Determine the [X, Y] coordinate at the center of the cell enclosing the given text.  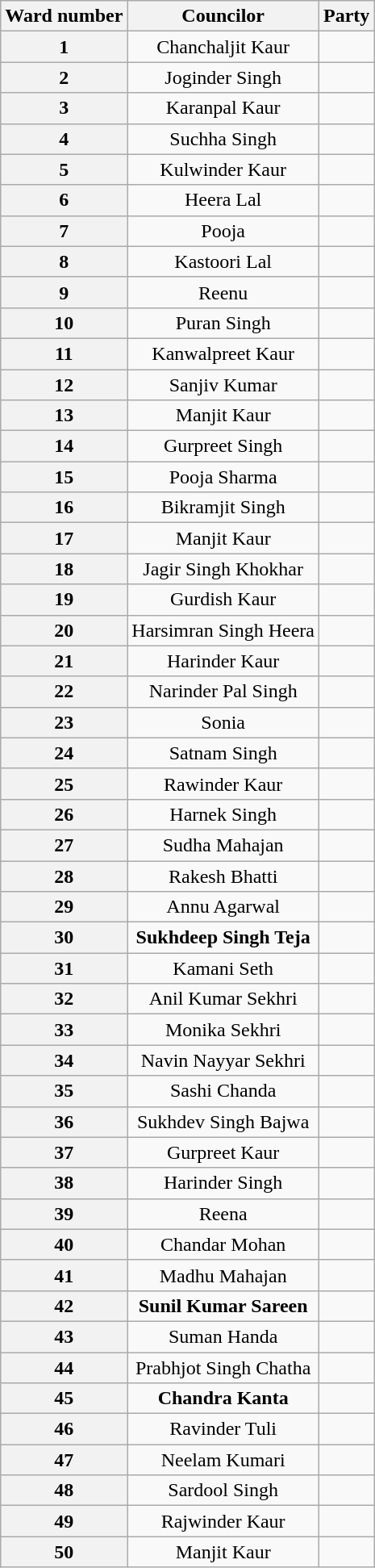
Rajwinder Kaur [223, 1521]
Sanjiv Kumar [223, 385]
9 [65, 292]
Sukhdeep Singh Teja [223, 938]
32 [65, 999]
Sashi Chanda [223, 1091]
47 [65, 1460]
13 [65, 416]
50 [65, 1552]
Pooja Sharma [223, 477]
Bikramjit Singh [223, 508]
Chanchaljit Kaur [223, 47]
42 [65, 1306]
33 [65, 1030]
Suchha Singh [223, 139]
Rawinder Kaur [223, 784]
17 [65, 538]
45 [65, 1399]
24 [65, 753]
39 [65, 1214]
11 [65, 353]
8 [65, 261]
36 [65, 1122]
18 [65, 569]
Harsimran Singh Heera [223, 630]
Chandar Mohan [223, 1244]
Kastoori Lal [223, 261]
29 [65, 907]
Suman Handa [223, 1336]
40 [65, 1244]
Gurpreet Singh [223, 446]
Sardool Singh [223, 1491]
46 [65, 1429]
Narinder Pal Singh [223, 692]
Harinder Singh [223, 1183]
25 [65, 784]
Gurpreet Kaur [223, 1152]
Ward number [65, 16]
31 [65, 968]
35 [65, 1091]
Karanpal Kaur [223, 108]
34 [65, 1060]
Anil Kumar Sekhri [223, 999]
38 [65, 1183]
19 [65, 600]
7 [65, 231]
Sunil Kumar Sareen [223, 1306]
Gurdish Kaur [223, 600]
Sukhdev Singh Bajwa [223, 1122]
Reena [223, 1214]
Rakesh Bhatti [223, 876]
Sonia [223, 722]
15 [65, 477]
37 [65, 1152]
Pooja [223, 231]
Prabhjot Singh Chatha [223, 1368]
4 [65, 139]
Annu Agarwal [223, 907]
41 [65, 1275]
Puran Singh [223, 323]
23 [65, 722]
Reenu [223, 292]
26 [65, 814]
Navin Nayyar Sekhri [223, 1060]
Neelam Kumari [223, 1460]
12 [65, 385]
3 [65, 108]
28 [65, 876]
48 [65, 1491]
2 [65, 77]
20 [65, 630]
Harinder Kaur [223, 661]
Monika Sekhri [223, 1030]
1 [65, 47]
Kanwalpreet Kaur [223, 353]
5 [65, 169]
44 [65, 1368]
Harnek Singh [223, 814]
10 [65, 323]
Councilor [223, 16]
16 [65, 508]
Jagir Singh Khokhar [223, 569]
Joginder Singh [223, 77]
Heera Lal [223, 200]
6 [65, 200]
Madhu Mahajan [223, 1275]
27 [65, 845]
Chandra Kanta [223, 1399]
14 [65, 446]
Sudha Mahajan [223, 845]
49 [65, 1521]
30 [65, 938]
22 [65, 692]
21 [65, 661]
Kamani Seth [223, 968]
Kulwinder Kaur [223, 169]
43 [65, 1336]
Ravinder Tuli [223, 1429]
Satnam Singh [223, 753]
Party [346, 16]
